Provide the (X, Y) coordinate of the cell's center where the given text is located.  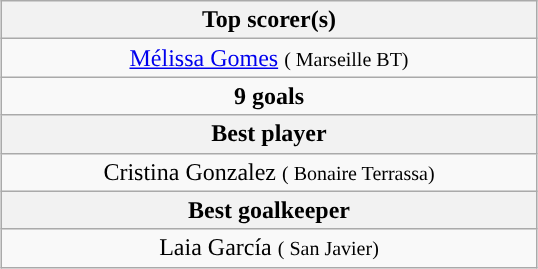
Top scorer(s) (269, 20)
Best player (269, 134)
9 goals (269, 96)
Laia García ( San Javier) (269, 248)
Cristina Gonzalez ( Bonaire Terrassa) (269, 172)
Mélissa Gomes ( Marseille BT) (269, 58)
Best goalkeeper (269, 210)
